Pinpoint the cell where the given text exists, returning its (X, Y) midpoint coordinate. 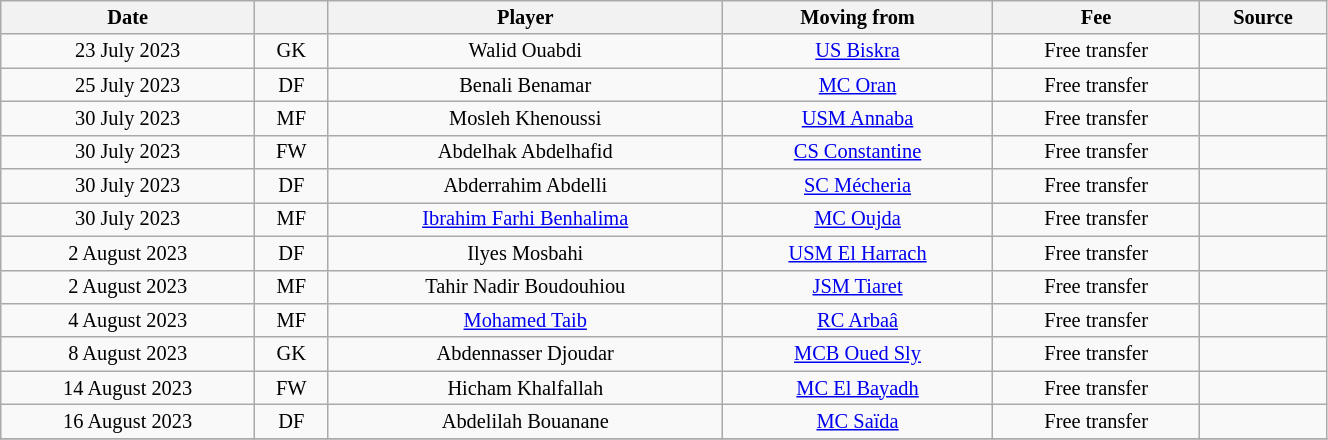
Abdelilah Bouanane (525, 421)
Date (128, 17)
Source (1264, 17)
MC Oujda (857, 219)
23 July 2023 (128, 51)
Mohamed Taib (525, 320)
Abdennasser Djoudar (525, 354)
14 August 2023 (128, 388)
Player (525, 17)
4 August 2023 (128, 320)
RC Arbaâ (857, 320)
Abdelhak Abdelhafid (525, 152)
USM Annaba (857, 118)
Ilyes Mosbahi (525, 253)
Mosleh Khenoussi (525, 118)
CS Constantine (857, 152)
25 July 2023 (128, 85)
SC Mécheria (857, 186)
US Biskra (857, 51)
MCB Oued Sly (857, 354)
Fee (1096, 17)
Moving from (857, 17)
Benali Benamar (525, 85)
8 August 2023 (128, 354)
MC El Bayadh (857, 388)
Walid Ouabdi (525, 51)
JSM Tiaret (857, 287)
16 August 2023 (128, 421)
Hicham Khalfallah (525, 388)
USM El Harrach (857, 253)
Ibrahim Farhi Benhalima (525, 219)
MC Oran (857, 85)
Tahir Nadir Boudouhiou (525, 287)
MC Saïda (857, 421)
Abderrahim Abdelli (525, 186)
